Search for the cell housing the specified text and yield its (X, Y) center coordinate. 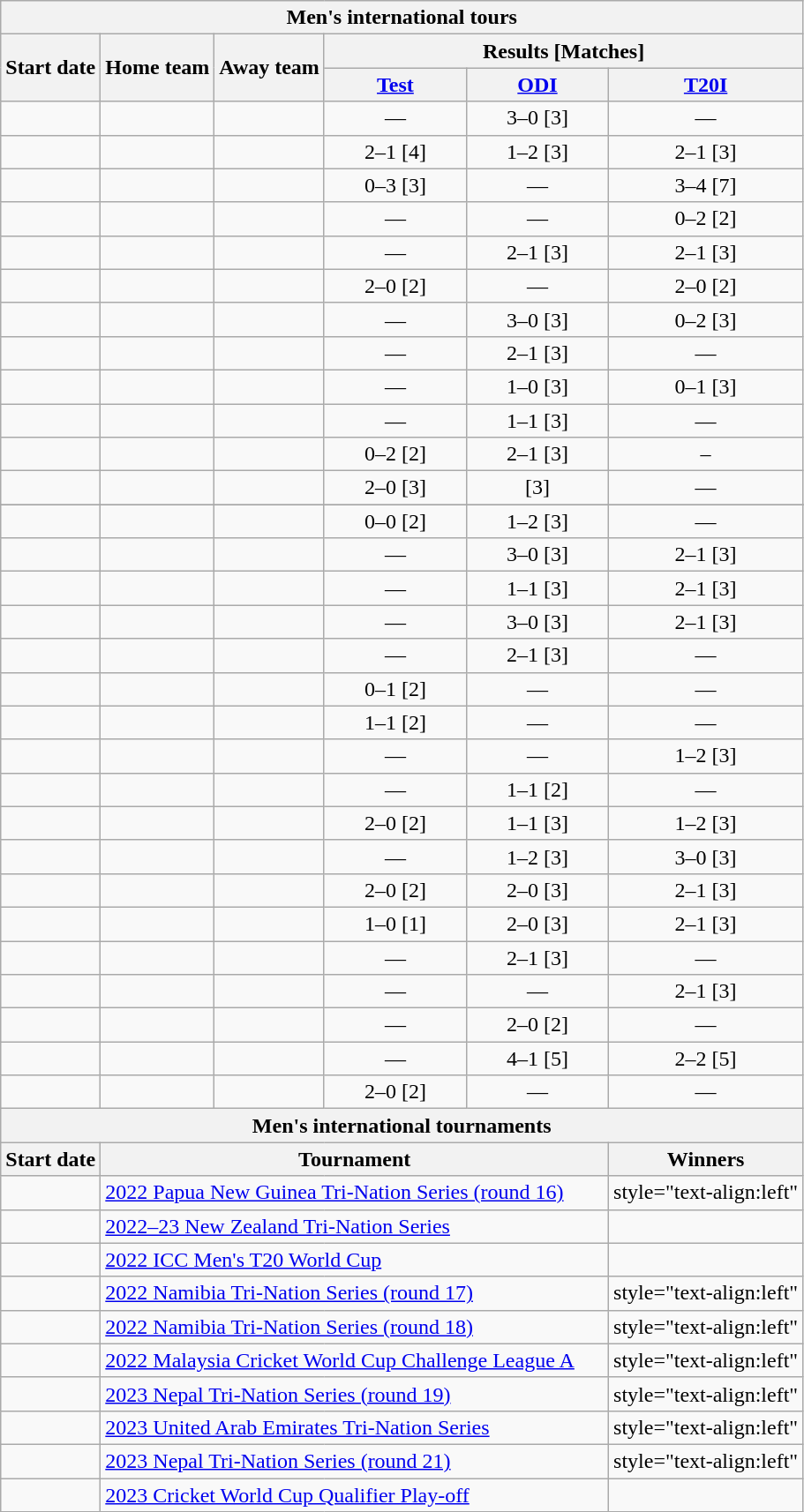
0–1 [3] (706, 386)
2023 United Arab Emirates Tri-Nation Series (355, 1427)
T20I (706, 85)
Results [Matches] (563, 51)
0–0 [2] (395, 521)
1–0 [3] (537, 386)
3–4 [7] (706, 185)
2022 Namibia Tri-Nation Series (round 18) (355, 1327)
2023 Nepal Tri-Nation Series (round 21) (355, 1461)
2022 Namibia Tri-Nation Series (round 17) (355, 1293)
Home team (157, 68)
2–1 [4] (395, 152)
0–3 [3] (395, 185)
– (706, 454)
Test (395, 85)
2022–23 New Zealand Tri-Nation Series (355, 1226)
Away team (270, 68)
Winners (706, 1159)
0–1 [2] (395, 689)
2022 ICC Men's T20 World Cup (355, 1260)
4–1 [5] (537, 1059)
2022 Malaysia Cricket World Cup Challenge League A (355, 1360)
2022 Papua New Guinea Tri-Nation Series (round 16) (355, 1193)
ODI (537, 85)
2–2 [5] (706, 1059)
[3] (537, 488)
0–2 [3] (706, 319)
2023 Nepal Tri-Nation Series (round 19) (355, 1394)
2023 Cricket World Cup Qualifier Play-off (355, 1495)
Men's international tournaments (402, 1126)
1–0 [1] (395, 924)
Men's international tours (402, 18)
Tournament (355, 1159)
